Output the [X, Y] coordinate of the center of the cell containing the given text.  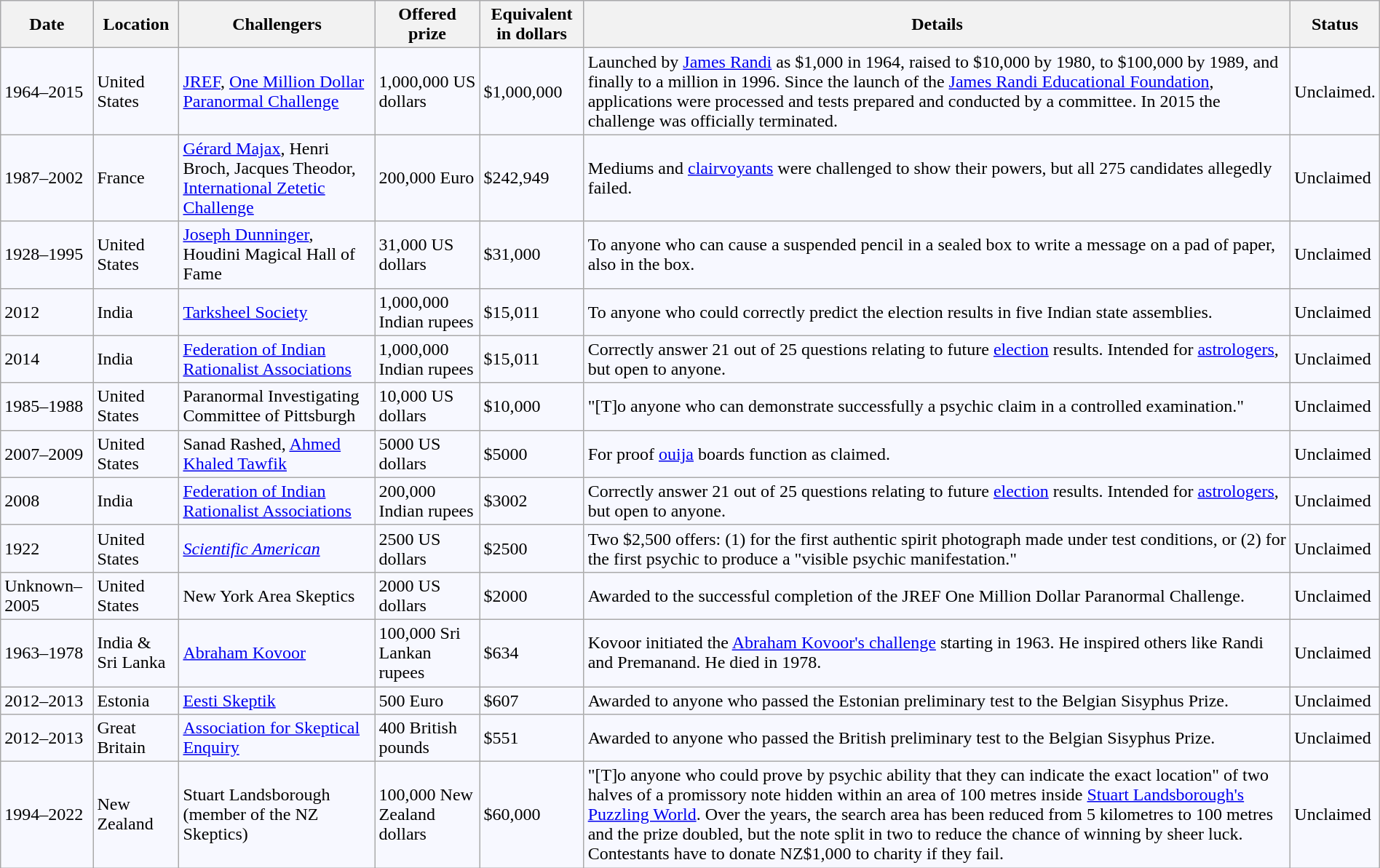
$607 [531, 701]
1922 [47, 549]
France [136, 178]
1994–2022 [47, 815]
JREF, One Million Dollar Paranormal Challenge [277, 92]
10,000 US dollars [427, 406]
Equivalent in dollars [531, 25]
Mediums and clairvoyants were challenged to show their powers, but all 275 candidates allegedly failed. [937, 178]
Great Britain [136, 738]
2000 US dollars [427, 595]
1,000,000 US dollars [427, 92]
$551 [531, 738]
500 Euro [427, 701]
100,000 Sri Lankan rupees [427, 653]
To anyone who could correctly predict the election results in five Indian state assemblies. [937, 311]
$2000 [531, 595]
Scientific American [277, 549]
200,000 Indian rupees [427, 501]
1963–1978 [47, 653]
400 British pounds [427, 738]
Unknown–2005 [47, 595]
Association for Skeptical Enquiry [277, 738]
2500 US dollars [427, 549]
New York Area Skeptics [277, 595]
Abraham Kovoor [277, 653]
$31,000 [531, 255]
200,000 Euro [427, 178]
2014 [47, 359]
Status [1335, 25]
$10,000 [531, 406]
2012 [47, 311]
New Zealand [136, 815]
1928–1995 [47, 255]
$242,949 [531, 178]
Tarksheel Society [277, 311]
Unclaimed. [1335, 92]
Awarded to the successful completion of the JREF One Million Dollar Paranormal Challenge. [937, 595]
$60,000 [531, 815]
Location [136, 25]
Sanad Rashed, Ahmed Khaled Tawfik [277, 454]
Awarded to anyone who passed the Estonian preliminary test to the Belgian Sisyphus Prize. [937, 701]
To anyone who can cause a suspended pencil in a sealed box to write a message on a pad of paper, also in the box. [937, 255]
Paranormal Investigating Committee of Pittsburgh [277, 406]
2008 [47, 501]
$5000 [531, 454]
Kovoor initiated the Abraham Kovoor's challenge starting in 1963. He inspired others like Randi and Premanand. He died in 1978. [937, 653]
$1,000,000 [531, 92]
Awarded to anyone who passed the British preliminary test to the Belgian Sisyphus Prize. [937, 738]
2007–2009 [47, 454]
1987–2002 [47, 178]
31,000 US dollars [427, 255]
1964–2015 [47, 92]
1985–1988 [47, 406]
For proof ouija boards function as claimed. [937, 454]
Estonia [136, 701]
India & Sri Lanka [136, 653]
Joseph Dunninger, Houdini Magical Hall of Fame [277, 255]
"[T]o anyone who can demonstrate successfully a psychic claim in a controlled examination." [937, 406]
Gérard Majax, Henri Broch, Jacques Theodor, International Zetetic Challenge [277, 178]
$2500 [531, 549]
5000 US dollars [427, 454]
Eesti Skeptik [277, 701]
$634 [531, 653]
Offered prize [427, 25]
Stuart Landsborough (member of the NZ Skeptics) [277, 815]
Details [937, 25]
Date [47, 25]
$3002 [531, 501]
100,000 New Zealand dollars [427, 815]
Challengers [277, 25]
